Scan for the cell matching the given text and deliver its [X, Y] coordinate at center. 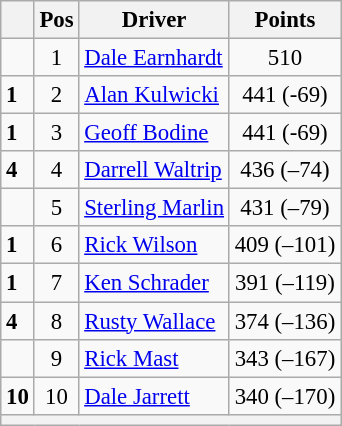
Darrell Waltrip [154, 170]
374 (–136) [284, 321]
510 [284, 58]
3 [56, 133]
Points [284, 20]
8 [56, 321]
7 [56, 283]
Alan Kulwicki [154, 95]
340 (–170) [284, 396]
Sterling Marlin [154, 208]
2 [56, 95]
409 (–101) [284, 245]
9 [56, 358]
Driver [154, 20]
436 (–74) [284, 170]
Rick Mast [154, 358]
Pos [56, 20]
Rusty Wallace [154, 321]
Dale Jarrett [154, 396]
343 (–167) [284, 358]
391 (–119) [284, 283]
Ken Schrader [154, 283]
Rick Wilson [154, 245]
5 [56, 208]
Geoff Bodine [154, 133]
431 (–79) [284, 208]
6 [56, 245]
Dale Earnhardt [154, 58]
